Return (X, Y) of the center of cell containing provided text 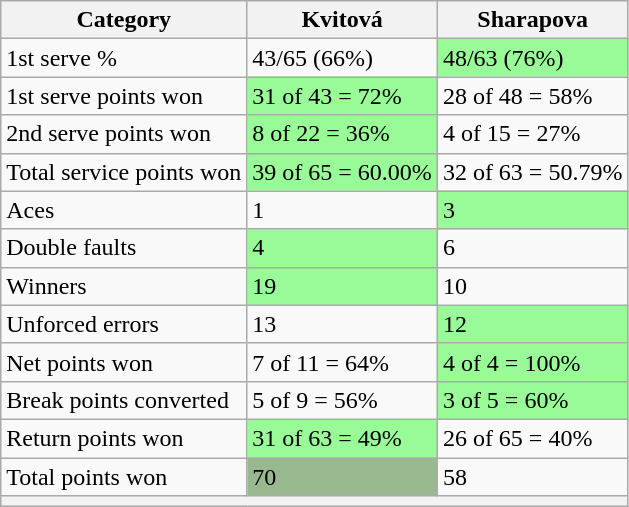
Aces (124, 210)
28 of 48 = 58% (532, 96)
31 of 43 = 72% (342, 96)
Net points won (124, 362)
4 (342, 248)
3 of 5 = 60% (532, 400)
1st serve % (124, 58)
Double faults (124, 248)
Winners (124, 286)
48/63 (76%) (532, 58)
Unforced errors (124, 324)
6 (532, 248)
32 of 63 = 50.79% (532, 172)
58 (532, 477)
Total service points won (124, 172)
70 (342, 477)
31 of 63 = 49% (342, 438)
Total points won (124, 477)
12 (532, 324)
39 of 65 = 60.00% (342, 172)
Break points converted (124, 400)
13 (342, 324)
26 of 65 = 40% (532, 438)
7 of 11 = 64% (342, 362)
10 (532, 286)
2nd serve points won (124, 134)
1 (342, 210)
5 of 9 = 56% (342, 400)
Sharapova (532, 20)
19 (342, 286)
1st serve points won (124, 96)
Return points won (124, 438)
43/65 (66%) (342, 58)
4 of 4 = 100% (532, 362)
Kvitová (342, 20)
4 of 15 = 27% (532, 134)
8 of 22 = 36% (342, 134)
3 (532, 210)
Category (124, 20)
